Search for the cell housing the specified text and yield its (X, Y) center coordinate. 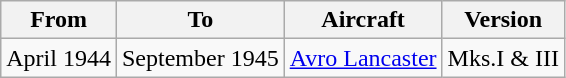
Avro Lancaster (363, 58)
To (200, 20)
Mks.I & III (503, 58)
April 1944 (59, 58)
Version (503, 20)
Aircraft (363, 20)
September 1945 (200, 58)
From (59, 20)
